Search for the cell housing the specified text and yield its [x, y] center coordinate. 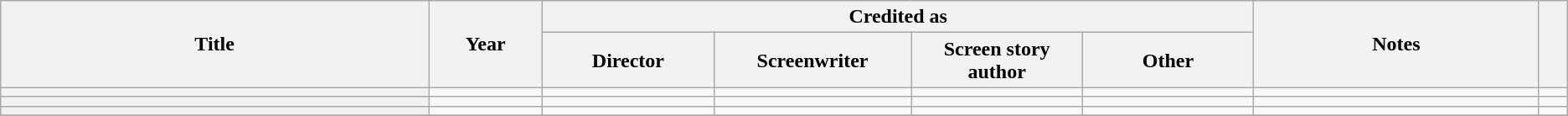
Other [1168, 61]
Title [214, 44]
Credited as [898, 17]
Year [486, 44]
Director [628, 61]
Notes [1396, 44]
Screen story author [997, 61]
Screenwriter [812, 61]
